Return [x, y] of the center of cell containing provided text 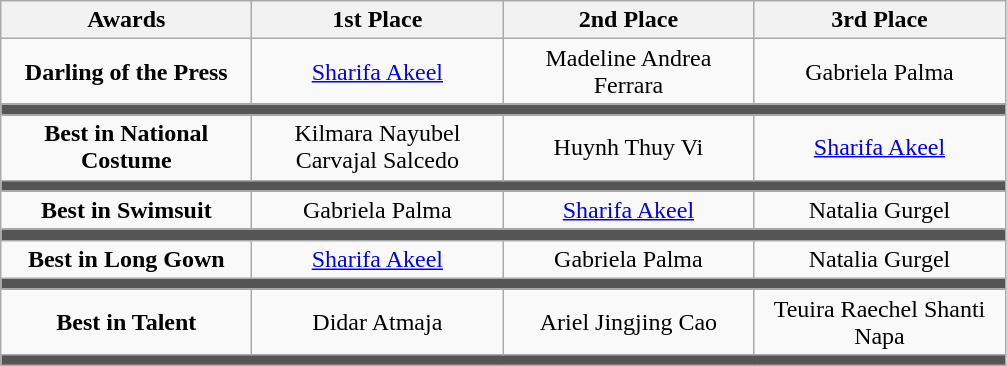
Best in National Costume [126, 148]
Huynh Thuy Vi [628, 148]
Best in Long Gown [126, 259]
Teuira Raechel Shanti Napa [880, 322]
Darling of the Press [126, 72]
Kilmara Nayubel Carvajal Salcedo [378, 148]
Madeline Andrea Ferrara [628, 72]
2nd Place [628, 20]
3rd Place [880, 20]
1st Place [378, 20]
Didar Atmaja [378, 322]
Ariel Jingjing Cao [628, 322]
Best in Talent [126, 322]
Best in Swimsuit [126, 210]
Awards [126, 20]
